Locate the cell with the specified text and output its (x, y) center coordinate. 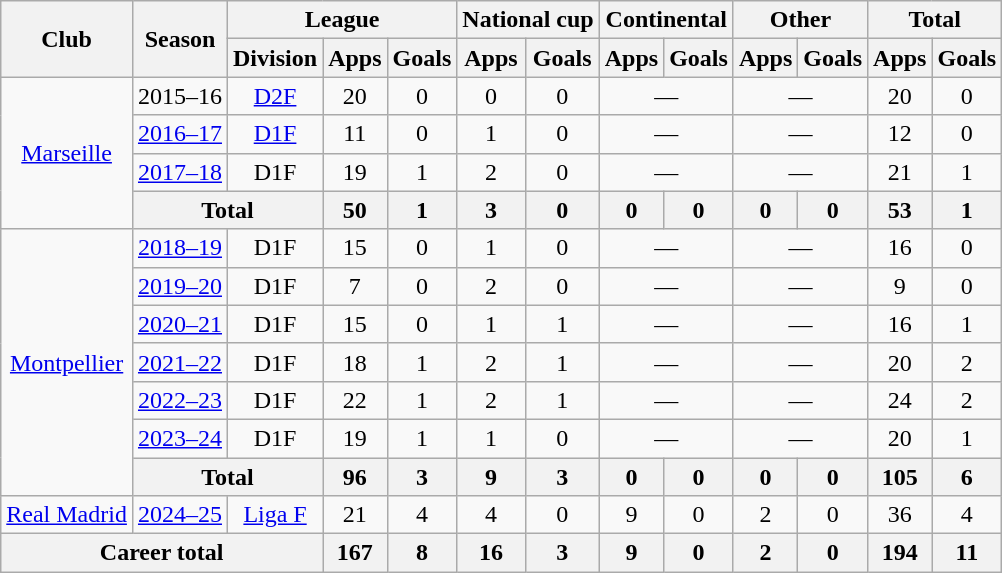
2016–17 (180, 134)
2015–16 (180, 96)
Club (67, 39)
18 (355, 362)
36 (900, 515)
167 (355, 553)
194 (900, 553)
National cup (528, 20)
2017–18 (180, 172)
6 (967, 477)
12 (900, 134)
2024–25 (180, 515)
50 (355, 210)
Liga F (276, 515)
2022–23 (180, 400)
24 (900, 400)
8 (422, 553)
22 (355, 400)
2018–19 (180, 248)
Continental (666, 20)
Real Madrid (67, 515)
Marseille (67, 153)
Other (800, 20)
2019–20 (180, 286)
96 (355, 477)
Season (180, 39)
7 (355, 286)
105 (900, 477)
Division (276, 58)
Montpellier (67, 362)
Career total (162, 553)
2021–22 (180, 362)
League (342, 20)
D2F (276, 96)
53 (900, 210)
2020–21 (180, 324)
2023–24 (180, 438)
